Scan for the cell matching the given text and deliver its (X, Y) coordinate at center. 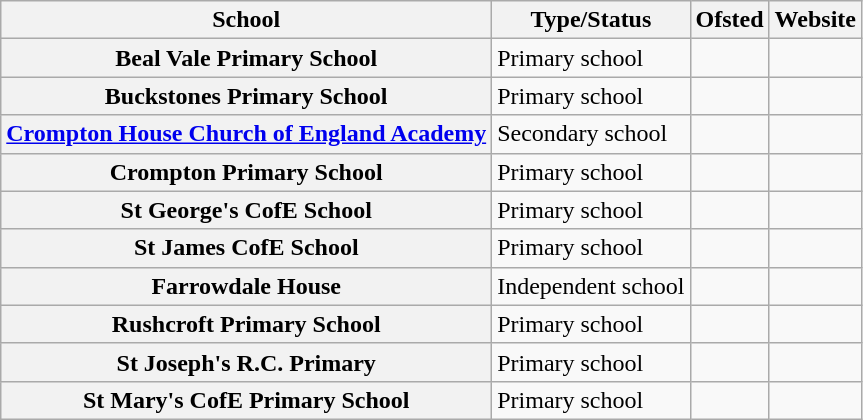
Crompton House Church of England Academy (246, 134)
St James CofE School (246, 248)
School (246, 20)
Independent school (591, 286)
Buckstones Primary School (246, 96)
Beal Vale Primary School (246, 58)
Secondary school (591, 134)
St Mary's CofE Primary School (246, 400)
Farrowdale House (246, 286)
St Joseph's R.C. Primary (246, 362)
St George's CofE School (246, 210)
Ofsted (730, 20)
Website (815, 20)
Type/Status (591, 20)
Crompton Primary School (246, 172)
Rushcroft Primary School (246, 324)
